Output the [X, Y] coordinate of the center of the cell containing the given text.  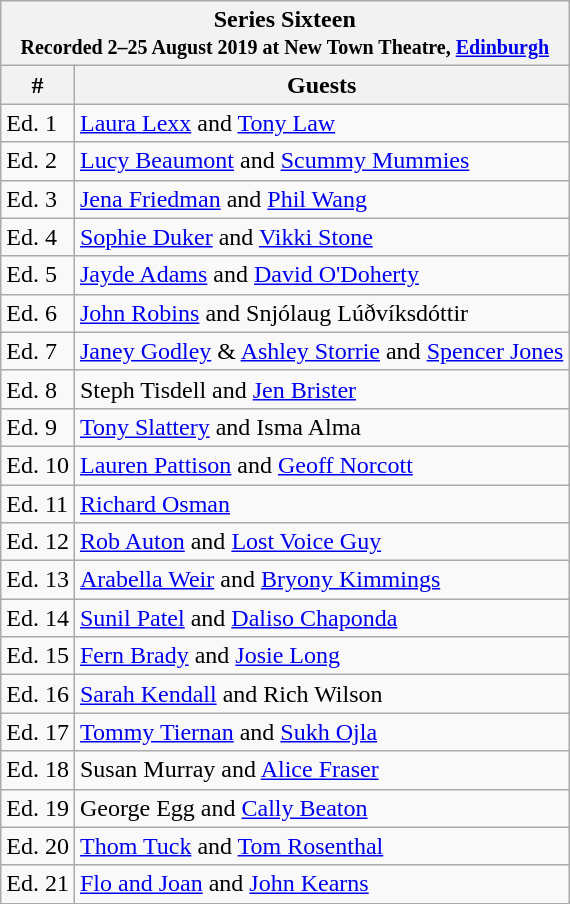
Ed. 5 [38, 275]
John Robins and Snjólaug Lúðvíksdóttir [321, 313]
Ed. 14 [38, 618]
Flo and Joan and John Kearns [321, 884]
Lauren Pattison and Geoff Norcott [321, 465]
Fern Brady and Josie Long [321, 656]
Rob Auton and Lost Voice Guy [321, 542]
Sophie Duker and Vikki Stone [321, 237]
Ed. 11 [38, 503]
Ed. 19 [38, 808]
Ed. 1 [38, 123]
Richard Osman [321, 503]
Jena Friedman and Phil Wang [321, 199]
Steph Tisdell and Jen Brister [321, 389]
Ed. 7 [38, 351]
Ed. 16 [38, 694]
Laura Lexx and Tony Law [321, 123]
# [38, 85]
Sunil Patel and Daliso Chaponda [321, 618]
Arabella Weir and Bryony Kimmings [321, 580]
Lucy Beaumont and Scummy Mummies [321, 161]
Guests [321, 85]
Ed. 2 [38, 161]
Ed. 20 [38, 846]
Ed. 18 [38, 770]
Ed. 17 [38, 732]
Susan Murray and Alice Fraser [321, 770]
Janey Godley & Ashley Storrie and Spencer Jones [321, 351]
Ed. 8 [38, 389]
Tommy Tiernan and Sukh Ojla [321, 732]
Series SixteenRecorded 2–25 August 2019 at New Town Theatre, Edinburgh [285, 34]
Ed. 21 [38, 884]
Ed. 12 [38, 542]
Ed. 6 [38, 313]
Ed. 10 [38, 465]
Ed. 4 [38, 237]
Ed. 13 [38, 580]
George Egg and Cally Beaton [321, 808]
Jayde Adams and David O'Doherty [321, 275]
Ed. 3 [38, 199]
Ed. 15 [38, 656]
Tony Slattery and Isma Alma [321, 427]
Sarah Kendall and Rich Wilson [321, 694]
Ed. 9 [38, 427]
Thom Tuck and Tom Rosenthal [321, 846]
